For the text-containing cell, return its midpoint in [x, y] coordinate format. 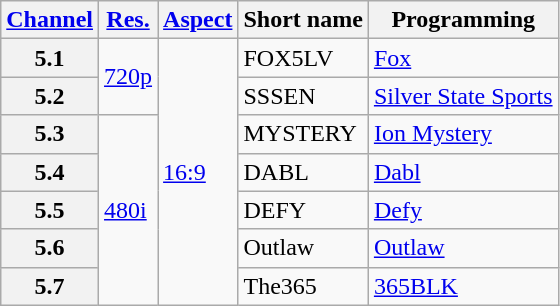
Defy [463, 210]
Programming [463, 20]
DEFY [303, 210]
The365 [303, 286]
FOX5LV [303, 58]
Dabl [463, 172]
5.6 [50, 248]
720p [128, 77]
Aspect [198, 20]
5.3 [50, 134]
365BLK [463, 286]
MYSTERY [303, 134]
16:9 [198, 172]
DABL [303, 172]
Channel [50, 20]
5.7 [50, 286]
Res. [128, 20]
5.1 [50, 58]
Ion Mystery [463, 134]
Fox [463, 58]
5.2 [50, 96]
SSSEN [303, 96]
Silver State Sports [463, 96]
480i [128, 210]
Short name [303, 20]
5.5 [50, 210]
5.4 [50, 172]
